Identify which cell holds the provided text, then report its (X, Y) central coordinate. 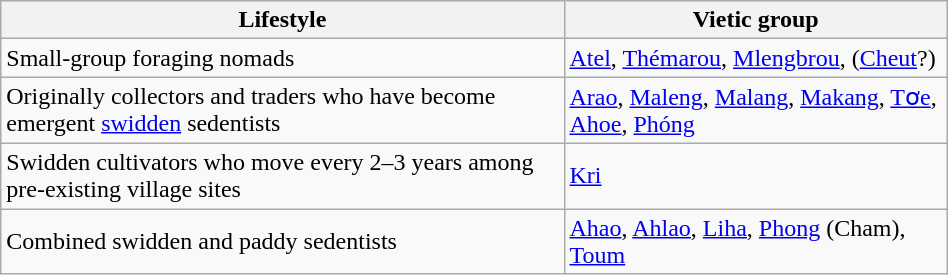
Ahao, Ahlao, Liha, Phong (Cham), Toum (756, 240)
Arao, Maleng, Malang, Makang, Tơe, Ahoe, Phóng (756, 110)
Kri (756, 176)
Swidden cultivators who move every 2–3 years among pre-existing village sites (282, 176)
Lifestyle (282, 20)
Combined swidden and paddy sedentists (282, 240)
Small-group foraging nomads (282, 58)
Originally collectors and traders who have become emergent swidden sedentists (282, 110)
Vietic group (756, 20)
Atel, Thémarou, Mlengbrou, (Cheut?) (756, 58)
